Return [x, y] of the center of cell containing provided text 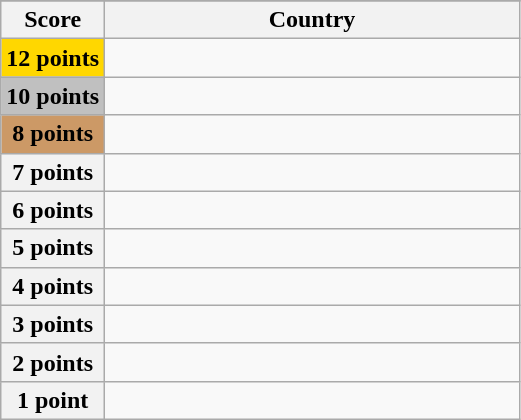
12 points [53, 58]
Score [53, 20]
8 points [53, 134]
6 points [53, 210]
3 points [53, 324]
4 points [53, 286]
2 points [53, 362]
10 points [53, 96]
5 points [53, 248]
1 point [53, 400]
Country [312, 20]
7 points [53, 172]
